Pinpoint the cell where the given text exists, returning its [X, Y] midpoint coordinate. 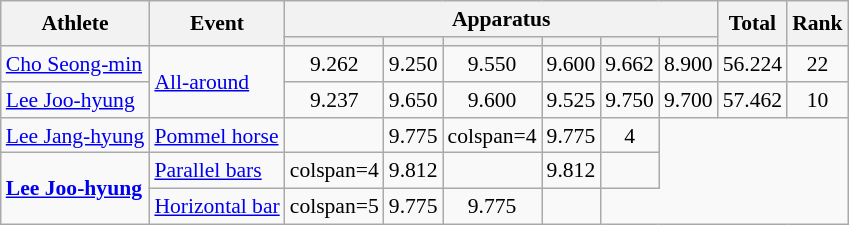
Cho Seong-min [76, 64]
9.650 [414, 100]
All-around [216, 82]
9.750 [630, 100]
8.900 [688, 64]
Pommel horse [216, 136]
10 [818, 100]
9.550 [492, 64]
9.700 [688, 100]
9.262 [334, 64]
9.525 [572, 100]
22 [818, 64]
Lee Jang-hyung [76, 136]
4 [630, 136]
9.662 [630, 64]
Parallel bars [216, 171]
Rank [818, 24]
57.462 [752, 100]
Apparatus [502, 19]
56.224 [752, 64]
Event [216, 24]
Horizontal bar [216, 207]
9.237 [334, 100]
colspan=5 [334, 207]
9.250 [414, 64]
Athlete [76, 24]
Total [752, 24]
